For the text-containing cell, return its midpoint in [x, y] coordinate format. 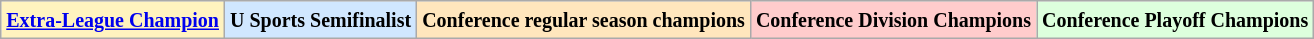
Conference regular season champions [584, 20]
U Sports Semifinalist [321, 20]
Conference Division Champions [893, 20]
Conference Playoff Champions [1176, 20]
Extra-League Champion [113, 20]
